Detect which cell encompasses the target text, then output its (x, y) center coordinate. 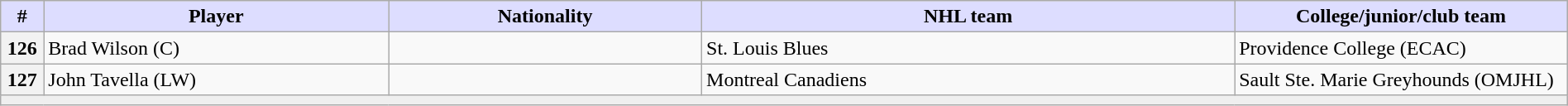
# (22, 17)
126 (22, 48)
College/junior/club team (1401, 17)
St. Louis Blues (968, 48)
127 (22, 79)
Sault Ste. Marie Greyhounds (OMJHL) (1401, 79)
NHL team (968, 17)
Providence College (ECAC) (1401, 48)
John Tavella (LW) (217, 79)
Player (217, 17)
Brad Wilson (C) (217, 48)
Nationality (546, 17)
Montreal Canadiens (968, 79)
